Pinpoint the cell where the given text exists, returning its [X, Y] midpoint coordinate. 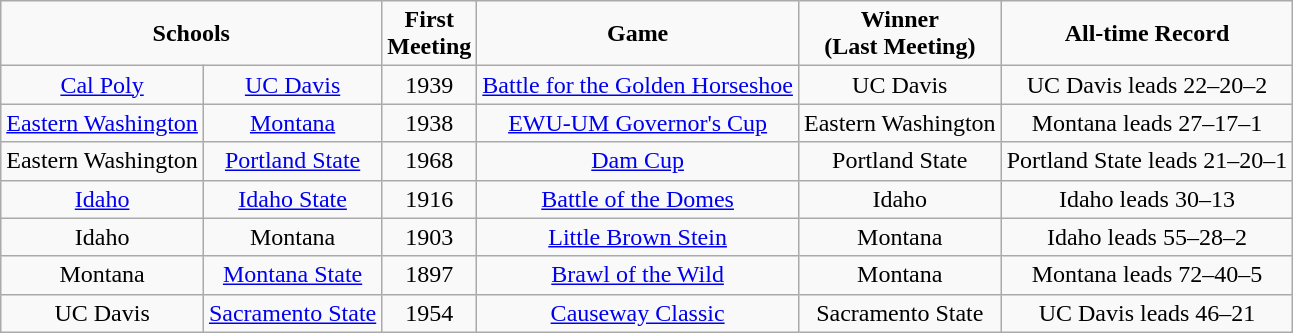
Schools [192, 34]
EWU-UM Governor's Cup [638, 123]
Montana leads 27–17–1 [1147, 123]
1938 [430, 123]
1939 [430, 85]
Portland State leads 21–20–1 [1147, 161]
Dam Cup [638, 161]
Cal Poly [102, 85]
1954 [430, 313]
Causeway Classic [638, 313]
UC Davis leads 22–20–2 [1147, 85]
Montana leads 72–40–5 [1147, 275]
Game [638, 34]
Idaho State [292, 199]
FirstMeeting [430, 34]
Winner(Last Meeting) [900, 34]
UC Davis leads 46–21 [1147, 313]
1916 [430, 199]
1903 [430, 237]
Brawl of the Wild [638, 275]
Idaho leads 30–13 [1147, 199]
Little Brown Stein [638, 237]
Battle of the Domes [638, 199]
Montana State [292, 275]
1897 [430, 275]
1968 [430, 161]
All-time Record [1147, 34]
Idaho leads 55–28–2 [1147, 237]
Battle for the Golden Horseshoe [638, 85]
